Find where the given text appears and provide that cell's center as (x, y) coordinate. 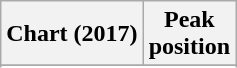
Chart (2017) (72, 34)
Peak position (189, 34)
